From the cell containing the given text, extract its center point as (X, Y) coordinate. 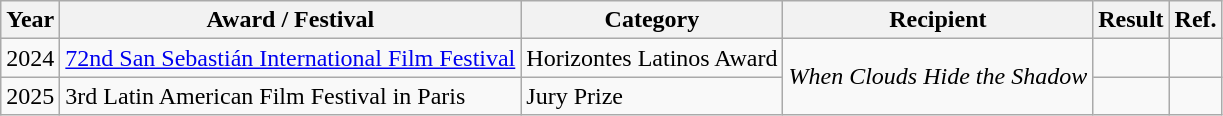
Recipient (938, 20)
Category (652, 20)
2024 (30, 58)
Result (1131, 20)
Ref. (1196, 20)
Year (30, 20)
Horizontes Latinos Award (652, 58)
72nd San Sebastián International Film Festival (290, 58)
When Clouds Hide the Shadow (938, 77)
Award / Festival (290, 20)
2025 (30, 96)
Jury Prize (652, 96)
3rd Latin American Film Festival in Paris (290, 96)
